For the text-containing cell, return its midpoint in [X, Y] coordinate format. 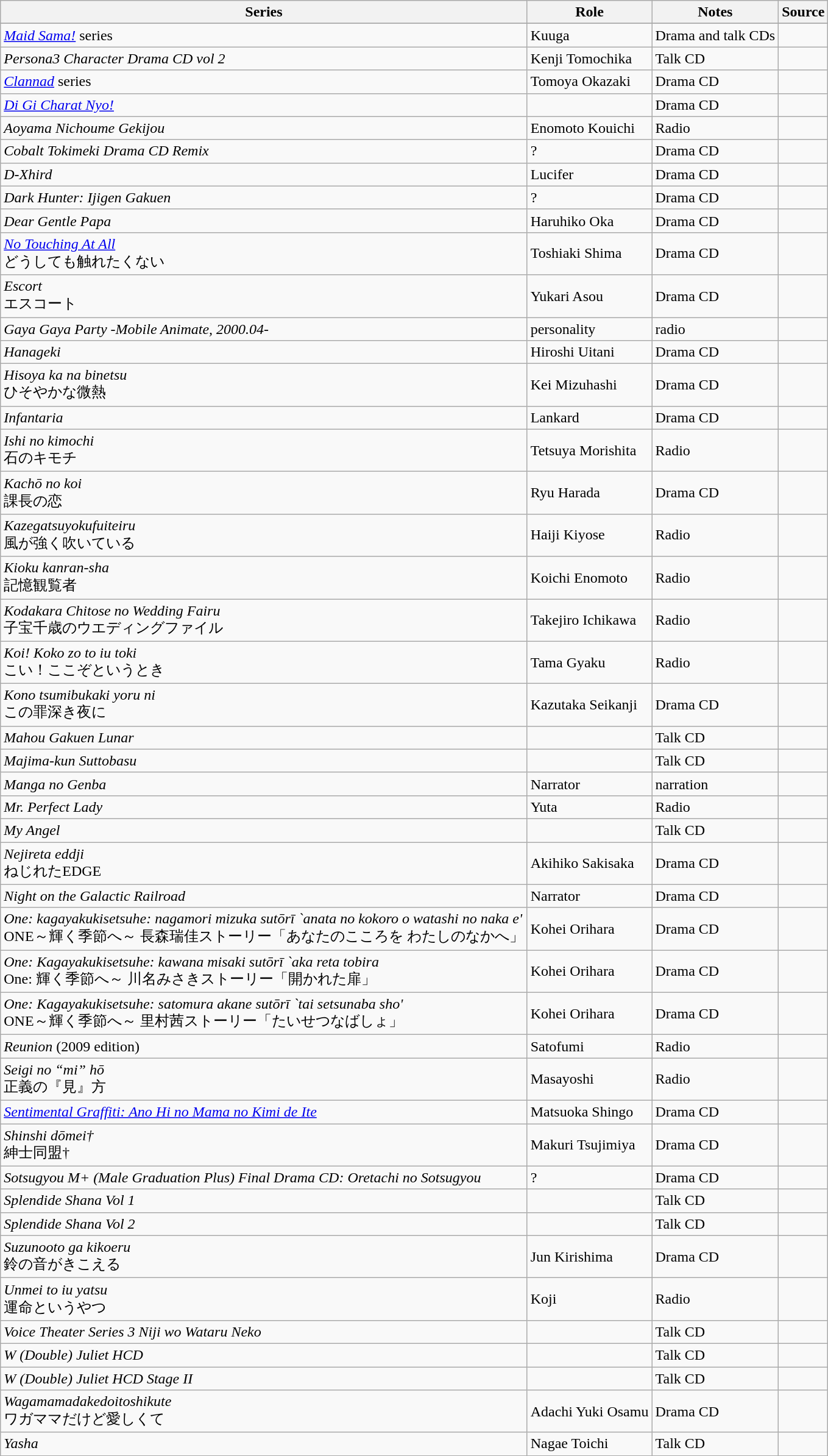
Maid Sama! series [264, 35]
Kei Mizuhashi [590, 385]
Ishi no kimochi石のキモチ [264, 450]
Kodakara Chitose no Wedding Fairu子宝千歳のウエディングファイル [264, 620]
Haiji Kiyose [590, 535]
Source [803, 12]
Koichi Enomoto [590, 578]
Enomoto Kouichi [590, 128]
Tetsuya Morishita [590, 450]
One: Kagayakukisetsuhe: kawana misaki sutōrī `aka reta tobira One: 輝く季節へ～ 川名みさきストーリー「開かれた扉」 [264, 971]
Kachō no koi課長の恋 [264, 493]
Night on the Galactic Railroad [264, 896]
Lankard [590, 417]
One: kagayakukisetsuhe: nagamori mizuka sutōrī `anata no kokoro o watashi no naka e' ONE～輝く季節へ～ 長森瑞佳ストーリー「あなたのこころを わたしのなかへ」 [264, 929]
Akihiko Sakisaka [590, 864]
Majima-kun Suttobasu [264, 761]
Mahou Gakuen Lunar [264, 737]
Kenji Tomochika [590, 59]
Toshiaki Shima [590, 254]
Gaya Gaya Party -Mobile Animate, 2000.04- [264, 328]
Nagae Toichi [590, 1444]
Sotsugyou M+ (Male Graduation Plus) Final Drama CD: Oretachi no Sotsugyou [264, 1177]
Yuta [590, 807]
Cobalt Tokimeki Drama CD Remix [264, 151]
Kazegatsuyokufuiteiru風が強く吹いている [264, 535]
Koi! Koko zo to iu tokiこい！ここぞというとき [264, 662]
Masayoshi [590, 1079]
Seigi no “mi” hō正義の『見』方 [264, 1079]
Adachi Yuki Osamu [590, 1412]
W (Double) Juliet HCD Stage II [264, 1378]
Drama and talk CDs [715, 35]
Series [264, 12]
D-Xhird [264, 174]
Nejireta eddjiねじれたEDGE [264, 864]
W (Double) Juliet HCD [264, 1355]
Voice Theater Series 3 Niji wo Wataru Neko [264, 1332]
radio [715, 328]
Unmei to iu yatsu運命というやつ [264, 1299]
Suzunooto ga kikoeru鈴の音がきこえる [264, 1257]
Role [590, 12]
Escortエスコート [264, 296]
Koji [590, 1299]
Kioku kanran-sha記憶観覧者 [264, 578]
Yasha [264, 1444]
Tomoya Okazaki [590, 82]
Sentimental Graffiti: Ano Hi no Mama no Kimi de Ite [264, 1112]
Jun Kirishima [590, 1257]
Tama Gyaku [590, 662]
Splendide Shana Vol 1 [264, 1201]
Shinshi dōmei†紳士同盟† [264, 1145]
Mr. Perfect Lady [264, 807]
Dark Hunter: Ijigen Gakuen [264, 197]
Hisoya ka na binetsuひそやかな微熱 [264, 385]
One: Kagayakukisetsuhe: satomura akane sutōrī `tai setsunaba sho' ONE～輝く季節へ～ 里村茜ストーリー「たいせつなばしょ」 [264, 1014]
Lucifer [590, 174]
Haruhiko Oka [590, 221]
Ryu Harada [590, 493]
Yukari Asou [590, 296]
Makuri Tsujimiya [590, 1145]
Kono tsumibukaki yoru niこの罪深き夜に [264, 705]
Matsuoka Shingo [590, 1112]
Dear Gentle Papa [264, 221]
Hanageki [264, 352]
Satofumi [590, 1046]
Kuuga [590, 35]
Aoyama Nichoume Gekijou [264, 128]
Kazutaka Seikanji [590, 705]
No Touching At Allどうしても触れたくない [264, 254]
Manga no Genba [264, 784]
Reunion (2009 edition) [264, 1046]
Di Gi Charat Nyo! [264, 105]
Hiroshi Uitani [590, 352]
Persona3 Character Drama CD vol 2 [264, 59]
Notes [715, 12]
Infantaria [264, 417]
Clannad series [264, 82]
Wagamamadakedoitoshikuteワガママだけど愛しくて [264, 1412]
Splendide Shana Vol 2 [264, 1224]
My Angel [264, 830]
Takejiro Ichikawa [590, 620]
narration [715, 784]
personality [590, 328]
